Identify which cell holds the provided text, then report its [X, Y] central coordinate. 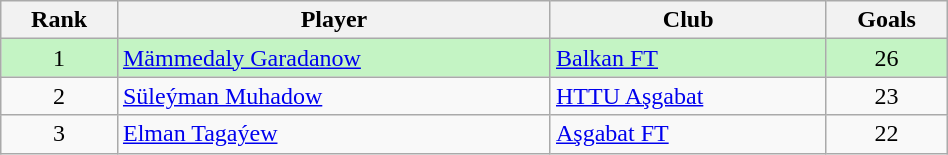
Rank [60, 20]
23 [886, 96]
2 [60, 96]
22 [886, 134]
3 [60, 134]
1 [60, 58]
Aşgabat FT [688, 134]
Süleýman Muhadow [334, 96]
Balkan FT [688, 58]
Mämmedaly Garadanow [334, 58]
26 [886, 58]
HTTU Aşgabat [688, 96]
Elman Tagaýew [334, 134]
Club [688, 20]
Goals [886, 20]
Player [334, 20]
